Detect which cell encompasses the target text, then output its [X, Y] center coordinate. 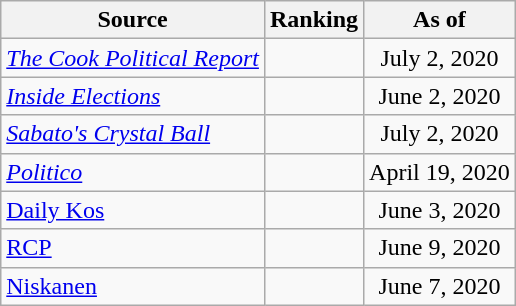
Inside Elections [133, 96]
Ranking [314, 20]
June 9, 2020 [440, 248]
Source [133, 20]
June 7, 2020 [440, 286]
The Cook Political Report [133, 58]
Niskanen [133, 286]
June 2, 2020 [440, 96]
Sabato's Crystal Ball [133, 134]
April 19, 2020 [440, 172]
Politico [133, 172]
As of [440, 20]
June 3, 2020 [440, 210]
Daily Kos [133, 210]
RCP [133, 248]
